For the text-containing cell, return its midpoint in [x, y] coordinate format. 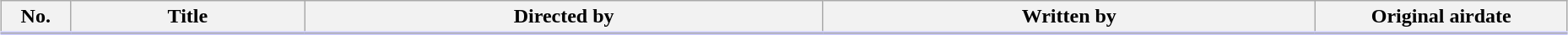
Written by [1068, 17]
Original airdate [1441, 17]
No. [35, 17]
Directed by [564, 17]
Title [187, 17]
